Extract the (X, Y) coordinate from the center of the cell holding the provided text.  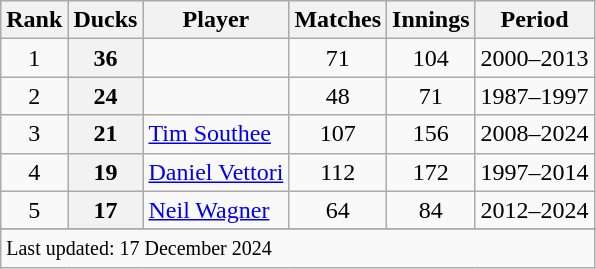
2 (34, 96)
Player (216, 20)
2000–2013 (534, 58)
19 (106, 172)
Tim Southee (216, 134)
112 (338, 172)
Innings (431, 20)
17 (106, 210)
Period (534, 20)
21 (106, 134)
2008–2024 (534, 134)
3 (34, 134)
5 (34, 210)
1987–1997 (534, 96)
107 (338, 134)
1 (34, 58)
1997–2014 (534, 172)
84 (431, 210)
Rank (34, 20)
4 (34, 172)
36 (106, 58)
Last updated: 17 December 2024 (298, 248)
156 (431, 134)
48 (338, 96)
Matches (338, 20)
104 (431, 58)
Daniel Vettori (216, 172)
Ducks (106, 20)
2012–2024 (534, 210)
24 (106, 96)
64 (338, 210)
172 (431, 172)
Neil Wagner (216, 210)
